For the text-containing cell, return its midpoint in (x, y) coordinate format. 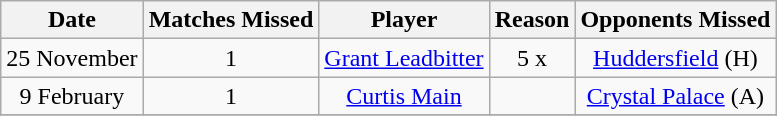
Curtis Main (404, 96)
Opponents Missed (676, 20)
25 November (72, 58)
Grant Leadbitter (404, 58)
Player (404, 20)
Date (72, 20)
Reason (532, 20)
9 February (72, 96)
Matches Missed (231, 20)
Huddersfield (H) (676, 58)
5 x (532, 58)
Crystal Palace (A) (676, 96)
